Find where the given text appears and provide that cell's center as (X, Y) coordinate. 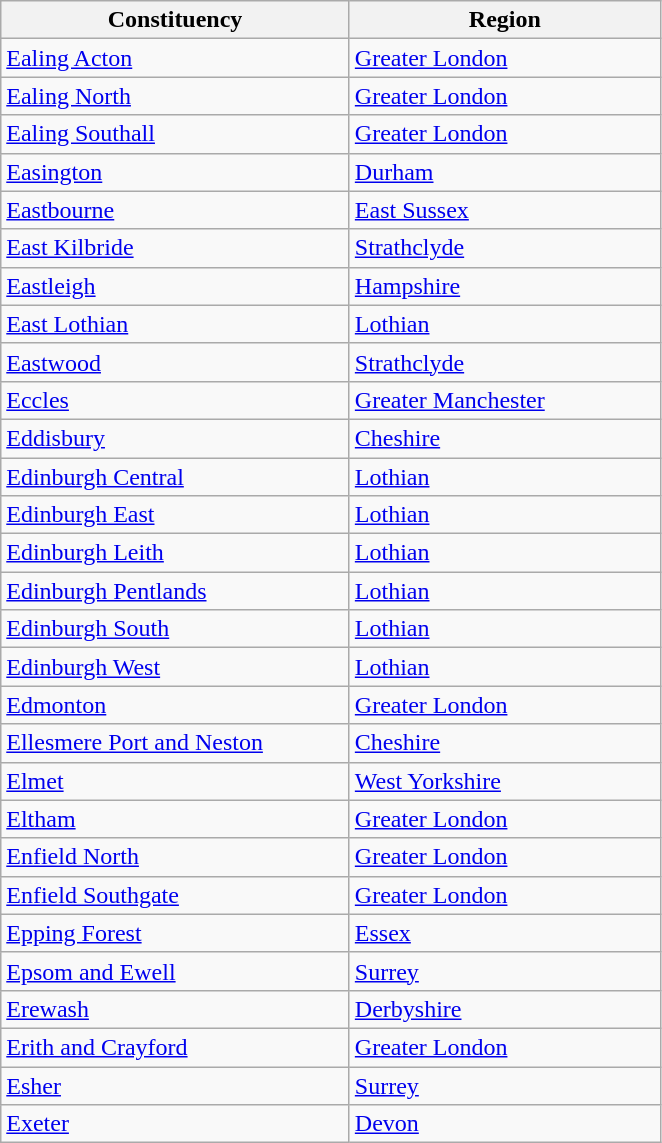
Edinburgh West (176, 667)
Constituency (176, 20)
Ealing North (176, 96)
Erewash (176, 1009)
Ealing Southall (176, 134)
Eltham (176, 819)
East Kilbride (176, 248)
Easington (176, 172)
Esher (176, 1085)
East Sussex (504, 210)
Greater Manchester (504, 400)
Exeter (176, 1124)
Region (504, 20)
Edmonton (176, 705)
East Lothian (176, 324)
Eccles (176, 400)
Eastleigh (176, 286)
Enfield Southgate (176, 895)
Derbyshire (504, 1009)
Ellesmere Port and Neston (176, 743)
Edinburgh Leith (176, 553)
Edinburgh East (176, 515)
Essex (504, 933)
Epsom and Ewell (176, 971)
Eastwood (176, 362)
Epping Forest (176, 933)
Durham (504, 172)
Erith and Crayford (176, 1047)
West Yorkshire (504, 781)
Edinburgh Central (176, 477)
Eastbourne (176, 210)
Eddisbury (176, 438)
Hampshire (504, 286)
Edinburgh Pentlands (176, 591)
Elmet (176, 781)
Ealing Acton (176, 58)
Edinburgh South (176, 629)
Devon (504, 1124)
Enfield North (176, 857)
